Return (X, Y) of the center of cell containing provided text 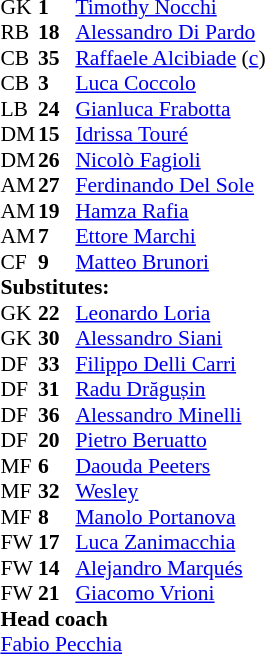
Radu Drăgușin (170, 389)
Pietro Beruatto (170, 441)
6 (57, 466)
Filippo Delli Carri (170, 364)
Wesley (170, 491)
27 (57, 185)
Matteo Brunori (170, 262)
20 (57, 441)
21 (57, 593)
7 (57, 237)
Alessandro Di Pardo (170, 33)
Luca Zanimacchia (170, 543)
24 (57, 109)
17 (57, 543)
Leonardo Loria (170, 313)
Luca Coccolo (170, 83)
Head coach (132, 619)
32 (57, 491)
9 (57, 262)
8 (57, 517)
18 (57, 33)
3 (57, 83)
RB (19, 33)
Daouda Peeters (170, 466)
Alessandro Minelli (170, 415)
36 (57, 415)
Manolo Portanova (170, 517)
26 (57, 160)
15 (57, 135)
30 (57, 339)
Nicolò Fagioli (170, 160)
Raffaele Alcibiade (c) (170, 58)
22 (57, 313)
Alessandro Siani (170, 339)
Gianluca Frabotta (170, 109)
14 (57, 568)
CF (19, 262)
35 (57, 58)
19 (57, 211)
Idrissa Touré (170, 135)
31 (57, 389)
Ettore Marchi (170, 237)
33 (57, 364)
Giacomo Vrioni (170, 593)
Alejandro Marqués (170, 568)
LB (19, 109)
Hamza Rafia (170, 211)
Substitutes: (132, 287)
Ferdinando Del Sole (170, 185)
